Search for the cell housing the specified text and yield its (X, Y) center coordinate. 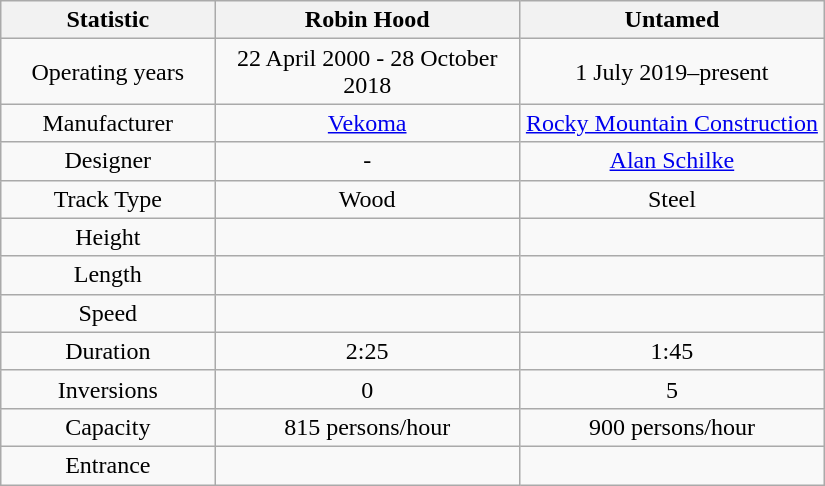
1:45 (672, 351)
1 July 2019–present (672, 72)
900 persons/hour (672, 427)
815 persons/hour (368, 427)
Capacity (108, 427)
Vekoma (368, 123)
- (368, 161)
Length (108, 275)
Wood (368, 199)
Untamed (672, 20)
Manufacturer (108, 123)
Duration (108, 351)
Speed (108, 313)
Statistic (108, 20)
Operating years (108, 72)
Entrance (108, 465)
0 (368, 389)
Track Type (108, 199)
Designer (108, 161)
Height (108, 237)
Robin Hood (368, 20)
Rocky Mountain Construction (672, 123)
Steel (672, 199)
5 (672, 389)
Inversions (108, 389)
Alan Schilke (672, 161)
2:25 (368, 351)
22 April 2000 - 28 October 2018 (368, 72)
